Capture the cell that displays the provided text and extract its [x, y] central coordinate. 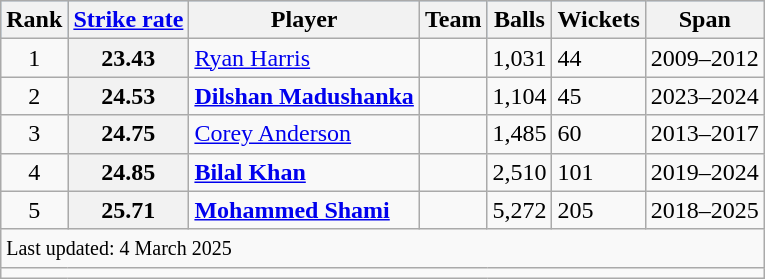
1 [34, 58]
2013–2017 [704, 134]
5 [34, 210]
Corey Anderson [304, 134]
2 [34, 96]
Rank [34, 20]
23.43 [128, 58]
1,104 [520, 96]
Wickets [598, 20]
24.85 [128, 172]
44 [598, 58]
45 [598, 96]
Team [453, 20]
24.75 [128, 134]
60 [598, 134]
101 [598, 172]
Player [304, 20]
5,272 [520, 210]
2023–2024 [704, 96]
1,485 [520, 134]
2,510 [520, 172]
Strike rate [128, 20]
1,031 [520, 58]
2019–2024 [704, 172]
Dilshan Madushanka [304, 96]
25.71 [128, 210]
3 [34, 134]
Ryan Harris [304, 58]
2009–2012 [704, 58]
Last updated: 4 March 2025 [383, 248]
4 [34, 172]
Balls [520, 20]
24.53 [128, 96]
2018–2025 [704, 210]
Mohammed Shami [304, 210]
205 [598, 210]
Span [704, 20]
Bilal Khan [304, 172]
